Search for the cell housing the specified text and yield its [X, Y] center coordinate. 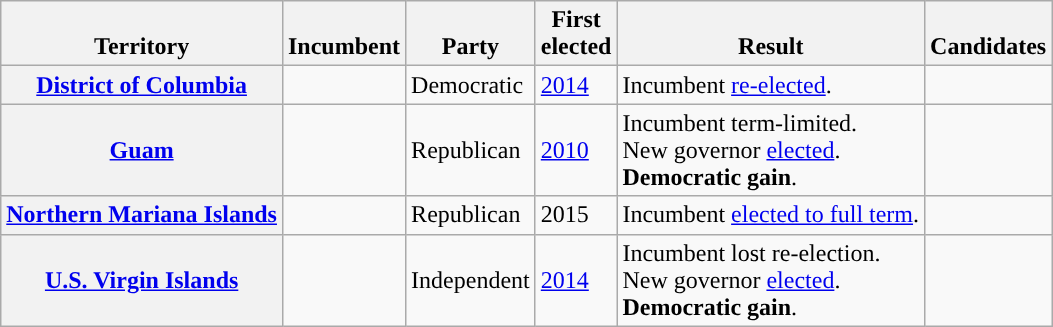
U.S. Virgin Islands [142, 280]
2015 [576, 215]
Candidates [988, 34]
Firstelected [576, 34]
Party [471, 34]
Incumbent [344, 34]
Incumbent lost re-election.New governor elected.Democratic gain. [771, 280]
Incumbent elected to full term. [771, 215]
Result [771, 34]
2010 [576, 150]
Incumbent term-limited.New governor elected.Democratic gain. [771, 150]
Guam [142, 150]
District of Columbia [142, 85]
Territory [142, 34]
Independent [471, 280]
Democratic [471, 85]
Northern Mariana Islands [142, 215]
Incumbent re-elected. [771, 85]
